Find where the given text appears and provide that cell's center as [X, Y] coordinate. 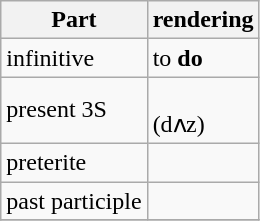
to do [203, 58]
(dʌz) [203, 110]
past participle [74, 201]
preterite [74, 162]
infinitive [74, 58]
rendering [203, 20]
present 3S [74, 110]
Part [74, 20]
